Find where the given text appears and provide that cell's center as [X, Y] coordinate. 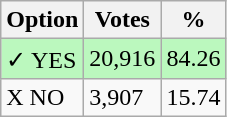
15.74 [194, 97]
% [194, 20]
84.26 [194, 59]
✓ YES [42, 59]
X NO [42, 97]
3,907 [122, 97]
20,916 [122, 59]
Votes [122, 20]
Option [42, 20]
